Return [x, y] of the center of cell containing provided text 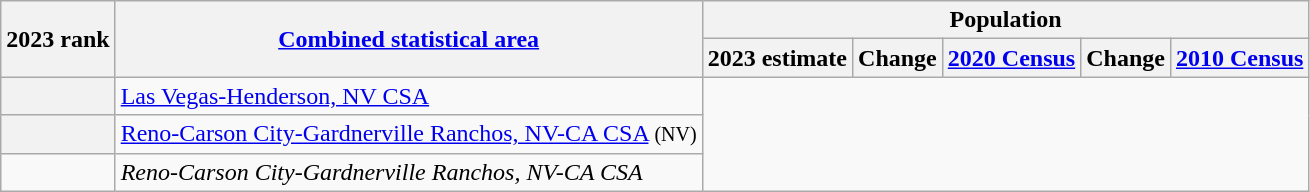
2023 estimate [777, 58]
Las Vegas-Henderson, NV CSA [408, 96]
Population [1006, 20]
Combined statistical area [408, 39]
2010 Census [1239, 58]
2023 rank [58, 39]
Reno-Carson City-Gardnerville Ranchos, NV-CA CSA [408, 172]
2020 Census [1011, 58]
Reno-Carson City-Gardnerville Ranchos, NV-CA CSA (NV) [408, 134]
